Identify which cell holds the provided text, then report its [x, y] central coordinate. 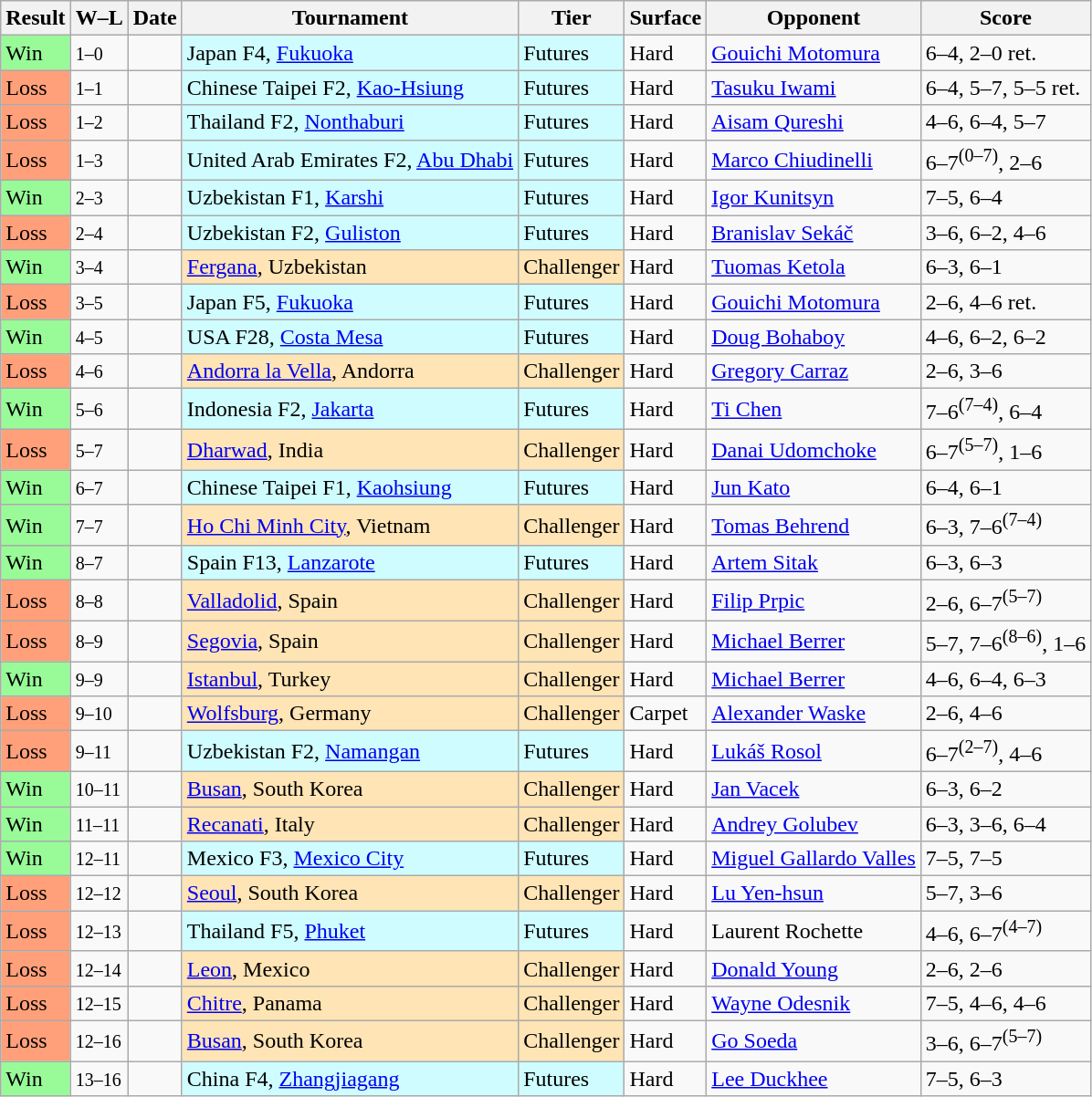
6–3, 6–1 [1005, 267]
Tuomas Ketola [814, 267]
12–12 [99, 893]
Andrey Golubev [814, 824]
3–5 [99, 302]
9–9 [99, 679]
4–6, 6–4, 6–3 [1005, 679]
4–6, 6–2, 6–2 [1005, 337]
3–4 [99, 267]
Artem Sitak [814, 563]
7–5, 4–6, 4–6 [1005, 1003]
6–4, 6–1 [1005, 487]
Go Soeda [814, 1040]
4–6, 6–4, 5–7 [1005, 122]
6–3, 3–6, 6–4 [1005, 824]
6–7(2–7), 4–6 [1005, 752]
12–15 [99, 1003]
Uzbekistan F1, Karshi [350, 198]
11–11 [99, 824]
7–7 [99, 526]
2–3 [99, 198]
China F4, Zhangjiagang [350, 1079]
3–6, 6–7(5–7) [1005, 1040]
1–1 [99, 88]
Surface [666, 18]
Aisam Qureshi [814, 122]
Uzbekistan F2, Guliston [350, 233]
7–5, 7–5 [1005, 859]
5–6 [99, 409]
7–5, 6–3 [1005, 1079]
Tomas Behrend [814, 526]
Mexico F3, Mexico City [350, 859]
4–6 [99, 371]
10–11 [99, 789]
Andorra la Vella, Andorra [350, 371]
Spain F13, Lanzarote [350, 563]
2–6, 6–7(5–7) [1005, 601]
7–6(7–4), 6–4 [1005, 409]
Tasuku Iwami [814, 88]
1–3 [99, 161]
2–6, 4–6 ret. [1005, 302]
Gregory Carraz [814, 371]
Wayne Odesnik [814, 1003]
9–11 [99, 752]
Chitre, Panama [350, 1003]
Chinese Taipei F1, Kaohsiung [350, 487]
Marco Chiudinelli [814, 161]
4–6, 6–7(4–7) [1005, 931]
8–9 [99, 641]
Ho Chi Minh City, Vietnam [350, 526]
Recanati, Italy [350, 824]
6–3, 6–2 [1005, 789]
Danai Udomchoke [814, 449]
13–16 [99, 1079]
3–6, 6–2, 4–6 [1005, 233]
5–7, 3–6 [1005, 893]
Date [155, 18]
Uzbekistan F2, Namangan [350, 752]
United Arab Emirates F2, Abu Dhabi [350, 161]
Branislav Sekáč [814, 233]
Valladolid, Spain [350, 601]
Jun Kato [814, 487]
7–5, 6–4 [1005, 198]
Jan Vacek [814, 789]
Istanbul, Turkey [350, 679]
6–7 [99, 487]
Miguel Gallardo Valles [814, 859]
8–8 [99, 601]
Leon, Mexico [350, 968]
8–7 [99, 563]
Score [1005, 18]
Indonesia F2, Jakarta [350, 409]
W–L [99, 18]
Donald Young [814, 968]
Lee Duckhee [814, 1079]
Result [36, 18]
5–7, 7–6(8–6), 1–6 [1005, 641]
Filip Prpic [814, 601]
Tier [572, 18]
12–16 [99, 1040]
9–10 [99, 714]
Lukáš Rosol [814, 752]
Lu Yen-hsun [814, 893]
6–4, 5–7, 5–5 ret. [1005, 88]
2–6, 3–6 [1005, 371]
6–3, 6–3 [1005, 563]
Japan F5, Fukuoka [350, 302]
12–14 [99, 968]
1–2 [99, 122]
Japan F4, Fukuoka [350, 53]
Thailand F5, Phuket [350, 931]
Tournament [350, 18]
4–5 [99, 337]
2–4 [99, 233]
Igor Kunitsyn [814, 198]
Thailand F2, Nonthaburi [350, 122]
Chinese Taipei F2, Kao-Hsiung [350, 88]
6–3, 7–6(7–4) [1005, 526]
2–6, 2–6 [1005, 968]
Seoul, South Korea [350, 893]
6–4, 2–0 ret. [1005, 53]
Fergana, Uzbekistan [350, 267]
12–13 [99, 931]
Alexander Waske [814, 714]
Wolfsburg, Germany [350, 714]
5–7 [99, 449]
1–0 [99, 53]
Dharwad, India [350, 449]
Carpet [666, 714]
Segovia, Spain [350, 641]
6–7(5–7), 1–6 [1005, 449]
12–11 [99, 859]
Laurent Rochette [814, 931]
Doug Bohaboy [814, 337]
6–7(0–7), 2–6 [1005, 161]
Ti Chen [814, 409]
Opponent [814, 18]
2–6, 4–6 [1005, 714]
USA F28, Costa Mesa [350, 337]
